Search for the cell housing the specified text and yield its (x, y) center coordinate. 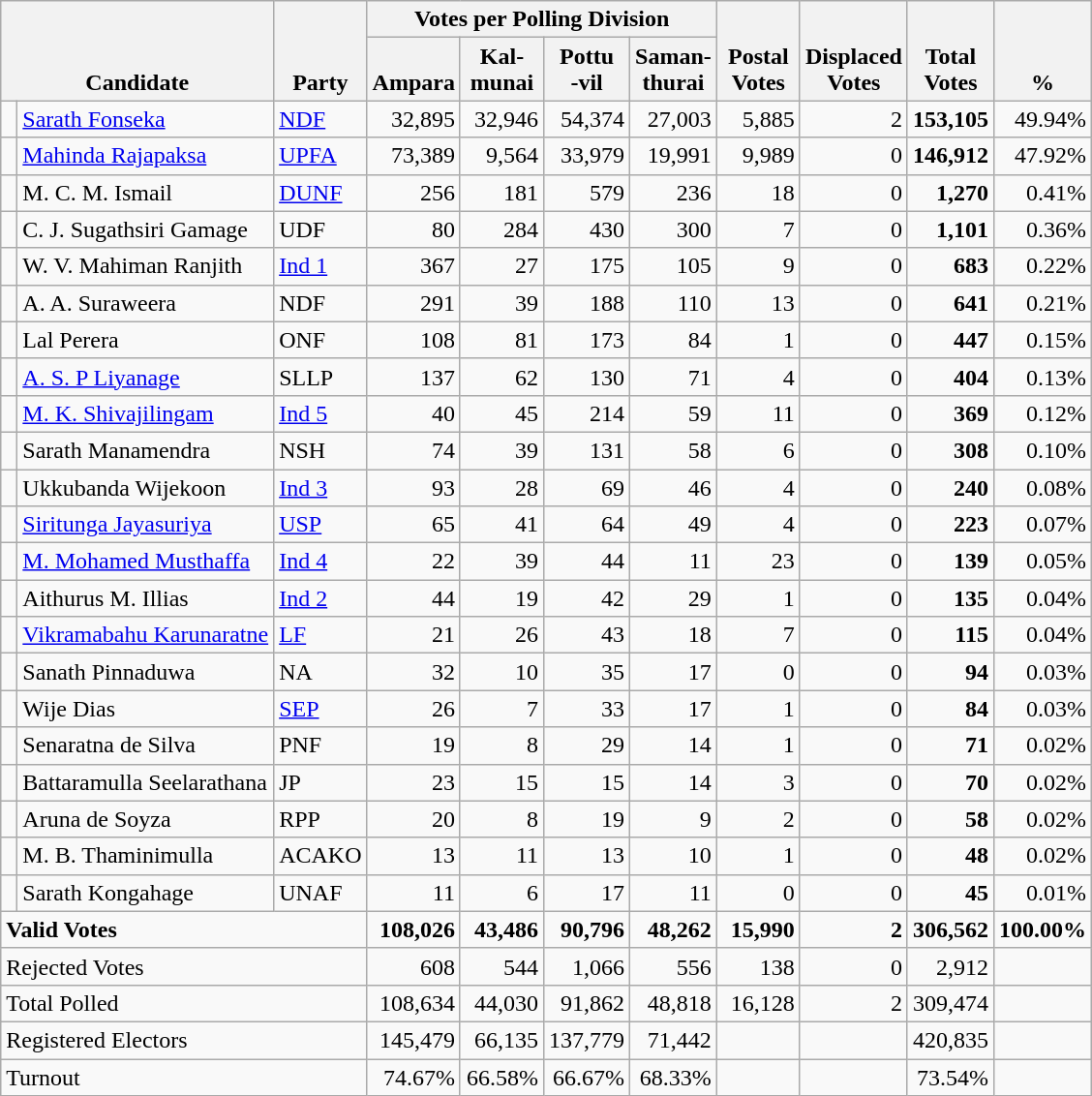
240 (951, 487)
0.21% (1044, 303)
108,026 (413, 929)
Sarath Fonseka (145, 119)
110 (674, 303)
544 (501, 966)
27,003 (674, 119)
USP (320, 525)
66.58% (501, 1078)
Total Votes (951, 50)
Wije Dias (145, 709)
ACAKO (320, 856)
214 (587, 413)
256 (413, 193)
DUNF (320, 193)
138 (758, 966)
41 (501, 525)
15,990 (758, 929)
1,101 (951, 229)
Aithurus M. Illias (145, 598)
153,105 (951, 119)
173 (587, 340)
43,486 (501, 929)
M. K. Shivajilingam (145, 413)
LF (320, 635)
367 (413, 266)
ONF (320, 340)
64 (587, 525)
42 (587, 598)
Lal Perera (145, 340)
32 (413, 672)
5,885 (758, 119)
Siritunga Jayasuriya (145, 525)
48,262 (674, 929)
Vikramabahu Karunaratne (145, 635)
Sarath Manamendra (145, 450)
0.15% (1044, 340)
UDF (320, 229)
47.92% (1044, 156)
RPP (320, 819)
44,030 (501, 1003)
236 (674, 193)
28 (501, 487)
NSH (320, 450)
0.05% (1044, 562)
33,979 (587, 156)
0.07% (1044, 525)
Ind 2 (320, 598)
608 (413, 966)
556 (674, 966)
20 (413, 819)
48,818 (674, 1003)
2,912 (951, 966)
A. A. Suraweera (145, 303)
80 (413, 229)
Ind 3 (320, 487)
9,564 (501, 156)
9,989 (758, 156)
21 (413, 635)
Mahinda Rajapaksa (145, 156)
306,562 (951, 929)
PNF (320, 746)
641 (951, 303)
Total Polled (184, 1003)
137,779 (587, 1040)
188 (587, 303)
131 (587, 450)
69 (587, 487)
308 (951, 450)
32,895 (413, 119)
Pottu-vil (587, 70)
139 (951, 562)
683 (951, 266)
Party (320, 50)
3 (758, 782)
Ampara (413, 70)
Kal-munai (501, 70)
Turnout (184, 1078)
291 (413, 303)
Sarath Kongahage (145, 893)
Saman-thurai (674, 70)
430 (587, 229)
NA (320, 672)
0.10% (1044, 450)
54,374 (587, 119)
40 (413, 413)
130 (587, 377)
105 (674, 266)
49.94% (1044, 119)
Rejected Votes (184, 966)
0.08% (1044, 487)
Aruna de Soyza (145, 819)
Battaramulla Seelarathana (145, 782)
66.67% (587, 1078)
Sanath Pinnaduwa (145, 672)
90,796 (587, 929)
SLLP (320, 377)
62 (501, 377)
420,835 (951, 1040)
16,128 (758, 1003)
35 (587, 672)
175 (587, 266)
300 (674, 229)
22 (413, 562)
146,912 (951, 156)
71,442 (674, 1040)
32,946 (501, 119)
145,479 (413, 1040)
81 (501, 340)
223 (951, 525)
115 (951, 635)
100.00% (1044, 929)
70 (951, 782)
68.33% (674, 1078)
M. B. Thaminimulla (145, 856)
0.41% (1044, 193)
137 (413, 377)
UNAF (320, 893)
Registered Electors (184, 1040)
447 (951, 340)
Ind 1 (320, 266)
65 (413, 525)
% (1044, 50)
108,634 (413, 1003)
181 (501, 193)
579 (587, 193)
A. S. P Liyanage (145, 377)
M. C. M. Ismail (145, 193)
33 (587, 709)
PostalVotes (758, 50)
UPFA (320, 156)
94 (951, 672)
0.12% (1044, 413)
Ukkubanda Wijekoon (145, 487)
C. J. Sugathsiri Gamage (145, 229)
43 (587, 635)
Ind 5 (320, 413)
SEP (320, 709)
19,991 (674, 156)
1,270 (951, 193)
0.13% (1044, 377)
309,474 (951, 1003)
48 (951, 856)
Ind 4 (320, 562)
1,066 (587, 966)
DisplacedVotes (854, 50)
93 (413, 487)
W. V. Mahiman Ranjith (145, 266)
66,135 (501, 1040)
404 (951, 377)
284 (501, 229)
135 (951, 598)
74 (413, 450)
Senaratna de Silva (145, 746)
46 (674, 487)
369 (951, 413)
59 (674, 413)
49 (674, 525)
0.22% (1044, 266)
91,862 (587, 1003)
73.54% (951, 1078)
0.36% (1044, 229)
74.67% (413, 1078)
108 (413, 340)
27 (501, 266)
M. Mohamed Musthaffa (145, 562)
Candidate (137, 50)
73,389 (413, 156)
0.01% (1044, 893)
Votes per Polling Division (542, 19)
Valid Votes (184, 929)
JP (320, 782)
